Find where the given text appears and provide that cell's center as (X, Y) coordinate. 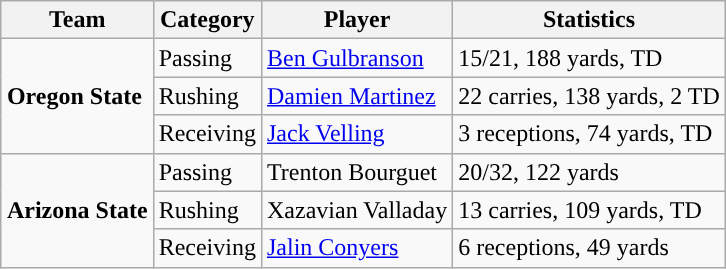
Team (77, 20)
3 receptions, 74 yards, TD (590, 134)
Trenton Bourguet (356, 172)
20/32, 122 yards (590, 172)
22 carries, 138 yards, 2 TD (590, 96)
Player (356, 20)
Jack Velling (356, 134)
15/21, 188 yards, TD (590, 58)
Statistics (590, 20)
Xazavian Valladay (356, 210)
Jalin Conyers (356, 248)
Category (207, 20)
13 carries, 109 yards, TD (590, 210)
Damien Martinez (356, 96)
Oregon State (77, 96)
Ben Gulbranson (356, 58)
6 receptions, 49 yards (590, 248)
Arizona State (77, 210)
